For the text-containing cell, return its midpoint in [X, Y] coordinate format. 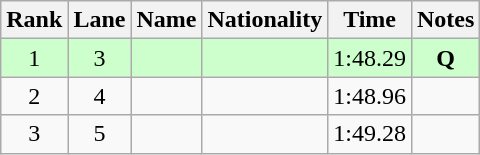
2 [34, 96]
Nationality [265, 20]
1:48.96 [370, 96]
Q [445, 58]
Rank [34, 20]
Lane [100, 20]
1:49.28 [370, 134]
5 [100, 134]
Notes [445, 20]
Name [166, 20]
4 [100, 96]
1 [34, 58]
1:48.29 [370, 58]
Time [370, 20]
